Return [x, y] of the center of cell containing provided text 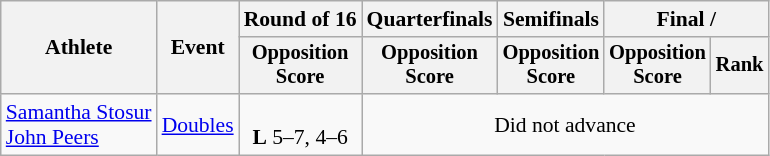
L 5–7, 4–6 [300, 124]
Event [198, 48]
Doubles [198, 124]
Quarterfinals [430, 19]
Did not advance [566, 124]
Round of 16 [300, 19]
Rank [740, 66]
Final / [686, 19]
Athlete [79, 48]
Samantha StosurJohn Peers [79, 124]
Semifinals [552, 19]
